For the text-containing cell, return its midpoint in (x, y) coordinate format. 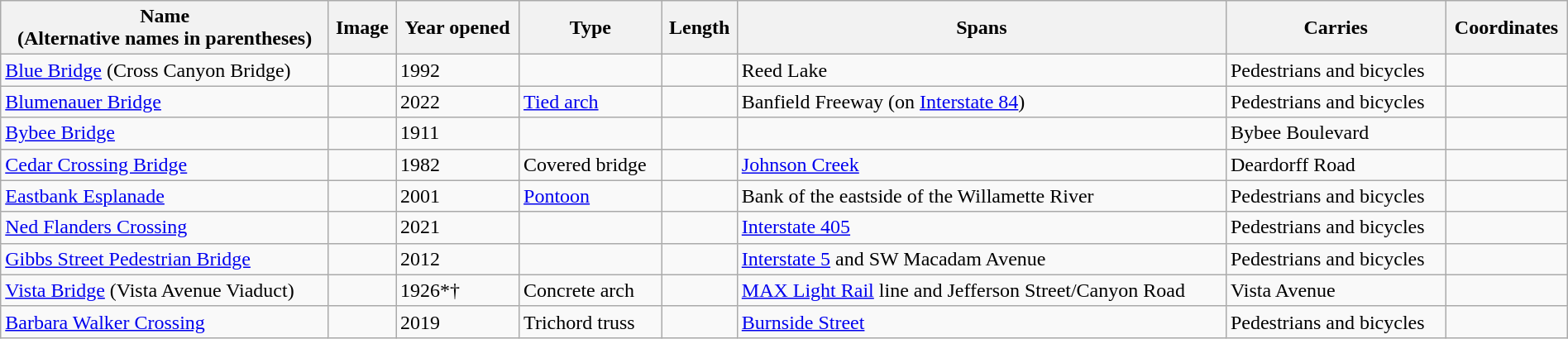
Length (700, 28)
Vista Avenue (1335, 290)
Bybee Boulevard (1335, 133)
MAX Light Rail line and Jefferson Street/Canyon Road (981, 290)
2001 (458, 196)
Covered bridge (590, 165)
Tied arch (590, 102)
Pontoon (590, 196)
2021 (458, 227)
Gibbs Street Pedestrian Bridge (165, 259)
1992 (458, 70)
Trichord truss (590, 322)
Name(Alternative names in parentheses) (165, 28)
Year opened (458, 28)
Coordinates (1507, 28)
Carries (1335, 28)
2012 (458, 259)
Bybee Bridge (165, 133)
Banfield Freeway (on Interstate 84) (981, 102)
Reed Lake (981, 70)
Vista Bridge (Vista Avenue Viaduct) (165, 290)
Type (590, 28)
2022 (458, 102)
Image (362, 28)
1926*† (458, 290)
Cedar Crossing Bridge (165, 165)
Barbara Walker Crossing (165, 322)
Spans (981, 28)
Deardorff Road (1335, 165)
Interstate 5 and SW Macadam Avenue (981, 259)
1911 (458, 133)
1982 (458, 165)
Johnson Creek (981, 165)
Concrete arch (590, 290)
Interstate 405 (981, 227)
Eastbank Esplanade (165, 196)
Bank of the eastside of the Willamette River (981, 196)
Ned Flanders Crossing (165, 227)
Burnside Street (981, 322)
2019 (458, 322)
Blue Bridge (Cross Canyon Bridge) (165, 70)
Blumenauer Bridge (165, 102)
